Search for the cell housing the specified text and yield its [X, Y] center coordinate. 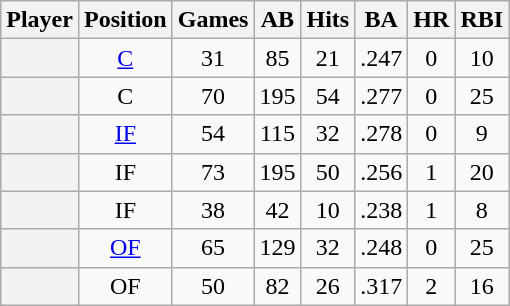
Hits [328, 20]
RBI [482, 20]
85 [278, 58]
BA [382, 20]
31 [213, 58]
.248 [382, 248]
26 [328, 286]
20 [482, 172]
82 [278, 286]
Player [40, 20]
65 [213, 248]
AB [278, 20]
.238 [382, 210]
.277 [382, 96]
129 [278, 248]
2 [432, 286]
16 [482, 286]
73 [213, 172]
Position [125, 20]
115 [278, 134]
.317 [382, 286]
8 [482, 210]
Games [213, 20]
9 [482, 134]
42 [278, 210]
38 [213, 210]
70 [213, 96]
.256 [382, 172]
.247 [382, 58]
.278 [382, 134]
HR [432, 20]
21 [328, 58]
